Determine the (X, Y) coordinate at the center of the cell enclosing the given text.  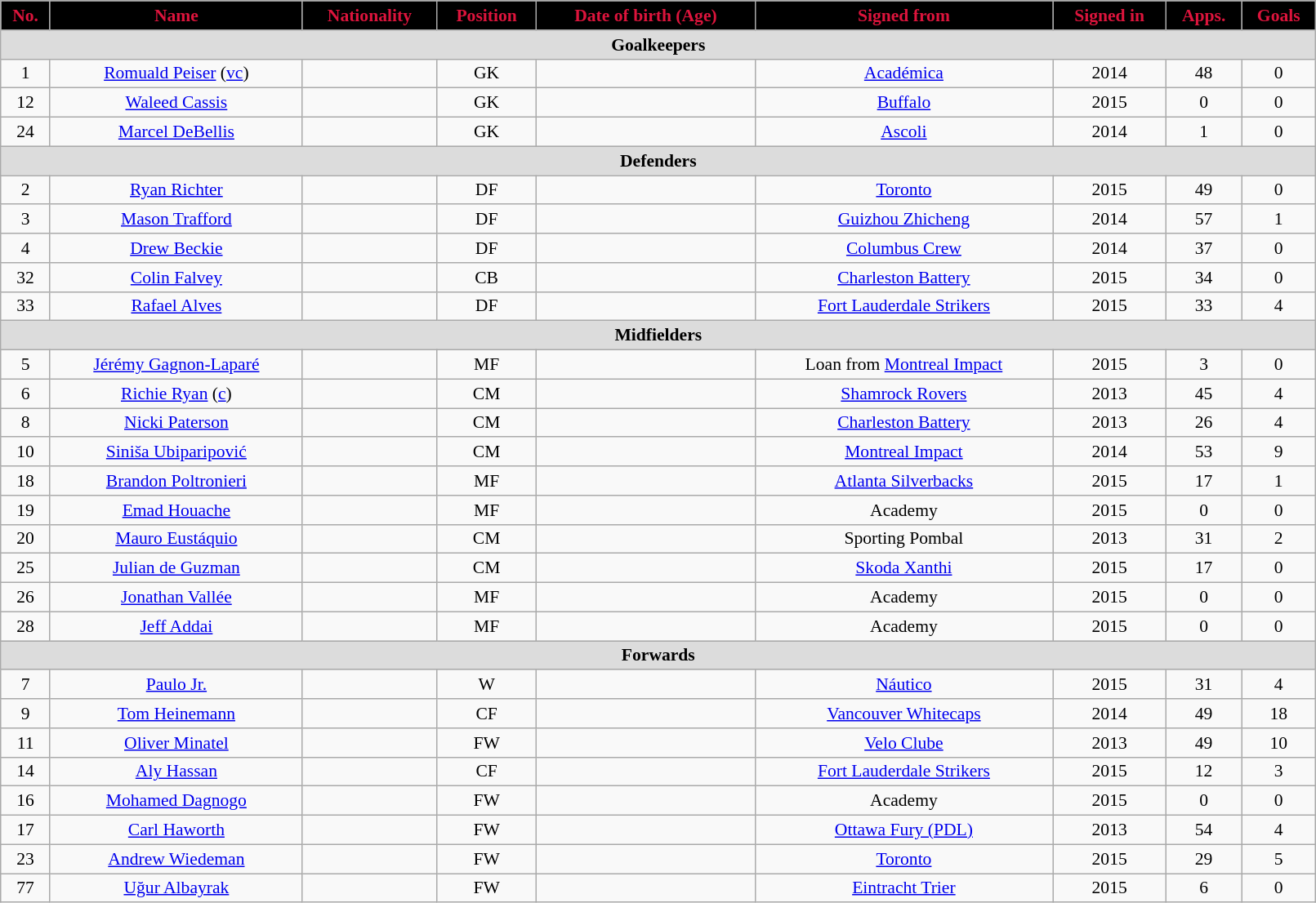
Forwards (658, 656)
Drew Beckie (176, 248)
Rafael Alves (176, 306)
Apps. (1204, 16)
Shamrock Rovers (903, 394)
Tom Heinemann (176, 714)
48 (1204, 73)
54 (1204, 830)
Jonathan Vallée (176, 598)
Goalkeepers (658, 45)
37 (1204, 248)
11 (26, 743)
Waleed Cassis (176, 103)
32 (26, 278)
Signed in (1109, 16)
CB (486, 278)
Carl Haworth (176, 830)
77 (26, 888)
Nationality (369, 16)
Richie Ryan (c) (176, 394)
Defenders (658, 161)
Náutico (903, 685)
Mohamed Dagnogo (176, 801)
Uğur Albayrak (176, 888)
Signed from (903, 16)
Skoda Xanthi (903, 568)
20 (26, 539)
Velo Clube (903, 743)
W (486, 685)
Midfielders (658, 336)
14 (26, 772)
Romuald Peiser (vc) (176, 73)
Andrew Wiedeman (176, 859)
Vancouver Whitecaps (903, 714)
45 (1204, 394)
19 (26, 510)
53 (1204, 452)
34 (1204, 278)
Jérémy Gagnon-Laparé (176, 365)
Sporting Pombal (903, 539)
23 (26, 859)
Atlanta Silverbacks (903, 481)
8 (26, 423)
Oliver Minatel (176, 743)
Jeff Addai (176, 626)
Emad Houache (176, 510)
No. (26, 16)
57 (1204, 220)
Paulo Jr. (176, 685)
Eintracht Trier (903, 888)
Mauro Eustáquio (176, 539)
16 (26, 801)
Brandon Poltronieri (176, 481)
Siniša Ubiparipović (176, 452)
Colin Falvey (176, 278)
Date of birth (Age) (645, 16)
28 (26, 626)
Ascoli (903, 132)
Buffalo (903, 103)
Mason Trafford (176, 220)
Julian de Guzman (176, 568)
Aly Hassan (176, 772)
24 (26, 132)
Académica (903, 73)
Montreal Impact (903, 452)
7 (26, 685)
Ottawa Fury (PDL) (903, 830)
Name (176, 16)
Marcel DeBellis (176, 132)
Ryan Richter (176, 190)
Position (486, 16)
25 (26, 568)
Loan from Montreal Impact (903, 365)
29 (1204, 859)
Nicki Paterson (176, 423)
Columbus Crew (903, 248)
Goals (1279, 16)
Guizhou Zhicheng (903, 220)
